Locate the cell with the specified text and output its [X, Y] center coordinate. 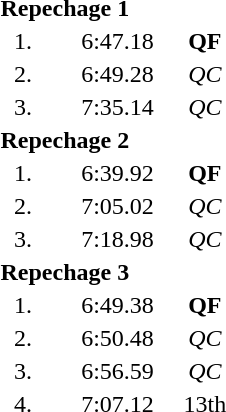
7:18.98 [118, 239]
6:50.48 [118, 338]
6:49.38 [118, 305]
6:47.18 [118, 41]
6:49.28 [118, 74]
7:05.02 [118, 206]
7:35.14 [118, 107]
6:39.92 [118, 173]
6:56.59 [118, 371]
